Provide the [x, y] coordinate of the cell's center where the given text is located.  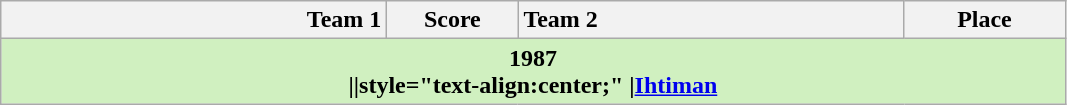
Team 2 [711, 20]
Team 1 [194, 20]
1987||style="text-align:center;" |Ihtiman [533, 72]
Place [984, 20]
Score [452, 20]
